Search for the cell housing the specified text and yield its (X, Y) center coordinate. 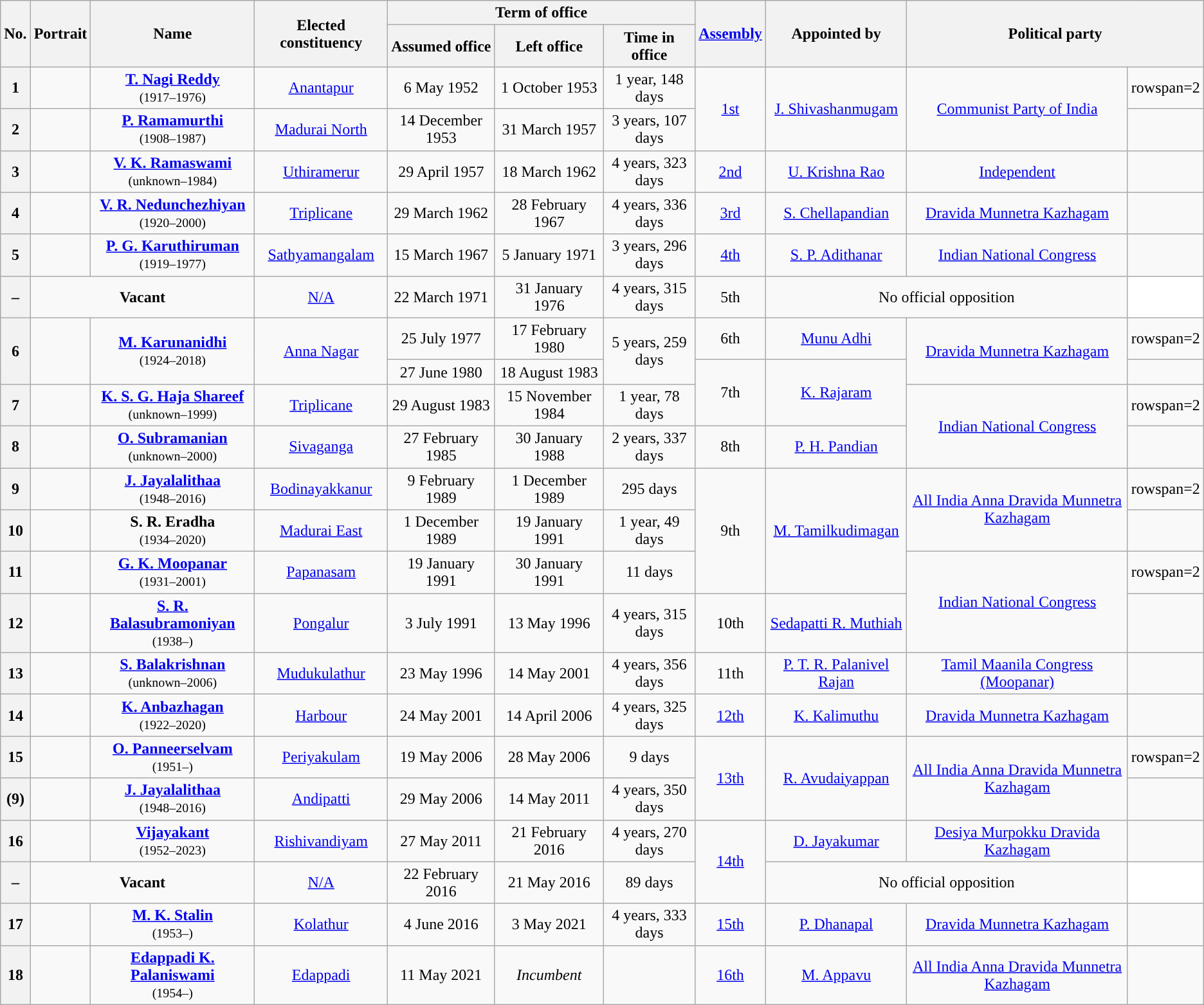
Communist Party of India (1017, 109)
5 years, 259 days (649, 351)
15 (15, 757)
11 (15, 572)
2 years, 337 days (649, 446)
Papanasam (322, 572)
4 years, 323 days (649, 171)
Edappadi K. Palaniswami(1954–) (172, 975)
Munu Adhi (836, 338)
Rishivandiyam (322, 841)
M. Appavu (836, 975)
Desiya Murpokku Dravida Kazhagam (1017, 841)
9 (15, 489)
4 years, 333 days (649, 925)
Assembly (731, 33)
12 (15, 623)
4 (15, 213)
Tamil Maanila Congress (Moopanar) (1017, 674)
18 March 1962 (549, 171)
12th (731, 715)
S. R. Eradha(1934–2020) (172, 531)
Kolathur (322, 925)
29 March 1962 (441, 213)
Harbour (322, 715)
4 years, 336 days (649, 213)
13 (15, 674)
23 May 1996 (441, 674)
S. P. Adithanar (836, 255)
4 years, 325 days (649, 715)
3 years, 296 days (649, 255)
5 (15, 255)
Name (172, 33)
K. Kalimuthu (836, 715)
Incumbent (549, 975)
Mudukulathur (322, 674)
1st (731, 109)
Sathyamangalam (322, 255)
Sivaganga (322, 446)
29 May 2006 (441, 799)
4 years, 270 days (649, 841)
8th (731, 446)
O. Subramanian(unknown–2000) (172, 446)
6th (731, 338)
Independent (1017, 171)
P. H. Pandian (836, 446)
11 days (649, 572)
D. Jayakumar (836, 841)
21 May 2016 (549, 882)
Sedapatti R. Muthiah (836, 623)
Portrait (60, 33)
22 February 2016 (441, 882)
9 February 1989 (441, 489)
13th (731, 778)
Andipatti (322, 799)
M. Karunanidhi(1924–2018) (172, 351)
7th (731, 392)
P. Dhanapal (836, 925)
1 year, 78 days (649, 405)
Political party (1055, 33)
27 May 2011 (441, 841)
10th (731, 623)
7 (15, 405)
Anna Nagar (322, 351)
30 January 1988 (549, 446)
9th (731, 531)
8 (15, 446)
Periyakulam (322, 757)
14 (15, 715)
17 (15, 925)
89 days (649, 882)
Madurai North (322, 130)
1 (15, 87)
O. Panneerselvam(1951–) (172, 757)
16 (15, 841)
1 October 1953 (549, 87)
27 February 1985 (441, 446)
1 year, 49 days (649, 531)
15 March 1967 (441, 255)
6 May 1952 (441, 87)
V. K. Ramaswami(unknown–1984) (172, 171)
295 days (649, 489)
22 March 1971 (441, 297)
24 May 2001 (441, 715)
R. Avudaiyappan (836, 778)
G. K. Moopanar(1931–2001) (172, 572)
4 June 2016 (441, 925)
Appointed by (836, 33)
31 January 1976 (549, 297)
10 (15, 531)
P. G. Karuthiruman(1919–1977) (172, 255)
9 days (649, 757)
3 May 2021 (549, 925)
Left office (549, 46)
S. Balakrishnan(unknown–2006) (172, 674)
T. Nagi Reddy(1917–1976) (172, 87)
29 April 1957 (441, 171)
K. Anbazhagan(1922–2020) (172, 715)
2nd (731, 171)
P. T. R. Palanivel Rajan (836, 674)
Vijayakant(1952–2023) (172, 841)
27 June 1980 (441, 372)
6 (15, 351)
Pongalur (322, 623)
4th (731, 255)
S. Chellapandian (836, 213)
3rd (731, 213)
1 year, 148 days (649, 87)
19 May 2006 (441, 757)
Elected constituency (322, 33)
15 November 1984 (549, 405)
Time in office (649, 46)
U. Krishna Rao (836, 171)
Edappadi (322, 975)
16th (731, 975)
J. Shivashanmugam (836, 109)
2 (15, 130)
13 May 1996 (549, 623)
14 May 2001 (549, 674)
Uthiramerur (322, 171)
4 years, 350 days (649, 799)
K. Rajaram (836, 392)
18 August 1983 (549, 372)
4 years, 356 days (649, 674)
14 May 2011 (549, 799)
28 May 2006 (549, 757)
3 years, 107 days (649, 130)
K. S. G. Haja Shareef(unknown–1999) (172, 405)
5 January 1971 (549, 255)
M. Tamilkudimagan (836, 531)
Bodinayakkanur (322, 489)
28 February 1967 (549, 213)
11 May 2021 (441, 975)
Anantapur (322, 87)
Madurai East (322, 531)
21 February 2016 (549, 841)
30 January 1991 (549, 572)
15th (731, 925)
25 July 1977 (441, 338)
S. R. Balasubramoniyan(1938–) (172, 623)
14th (731, 862)
17 February 1980 (549, 338)
Term of office (542, 13)
31 March 1957 (549, 130)
3 July 1991 (441, 623)
14 December 1953 (441, 130)
18 (15, 975)
11th (731, 674)
V. R. Nedunchezhiyan(1920–2000) (172, 213)
14 April 2006 (549, 715)
Assumed office (441, 46)
(9) (15, 799)
P. Ramamurthi(1908–1987) (172, 130)
29 August 1983 (441, 405)
5th (731, 297)
M. K. Stalin(1953–) (172, 925)
3 (15, 171)
No. (15, 33)
